Return [X, Y] of the center of cell containing provided text 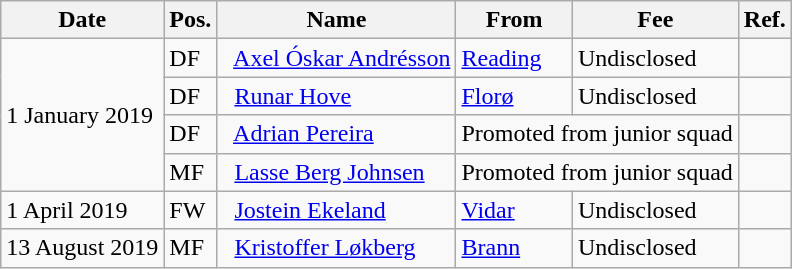
Pos. [190, 20]
From [514, 20]
FW [190, 210]
Adrian Pereira [336, 134]
Date [82, 20]
Lasse Berg Johnsen [336, 172]
Florø [514, 96]
Kristoffer Løkberg [336, 248]
Vidar [514, 210]
13 August 2019 [82, 248]
Axel Óskar Andrésson [336, 58]
Runar Hove [336, 96]
Reading [514, 58]
1 January 2019 [82, 115]
1 April 2019 [82, 210]
Brann [514, 248]
Name [336, 20]
Jostein Ekeland [336, 210]
Fee [655, 20]
Ref. [764, 20]
